Search for the cell housing the specified text and yield its [X, Y] center coordinate. 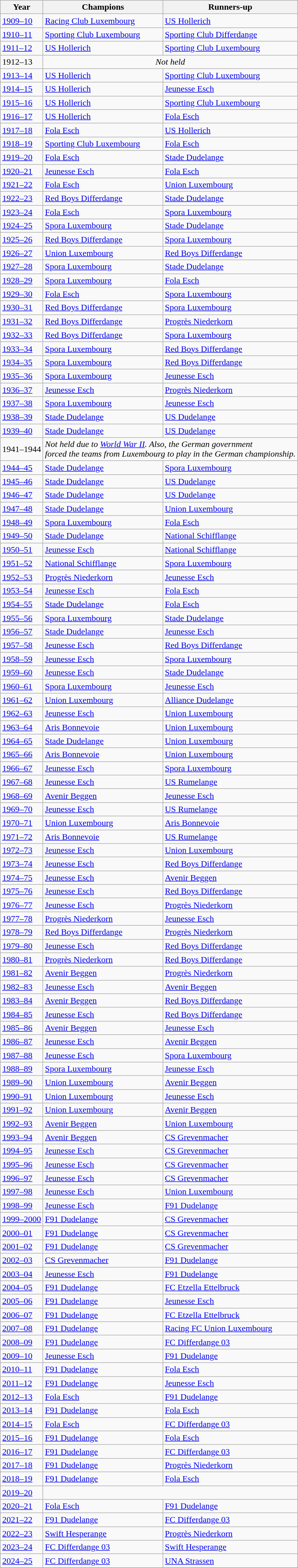
2001–02 [22, 1246]
1968–69 [22, 795]
1987–88 [22, 1055]
2009–10 [22, 1356]
1980–81 [22, 960]
1981–82 [22, 973]
1963–64 [22, 727]
2008–09 [22, 1342]
1961–62 [22, 700]
1975–76 [22, 891]
1977–78 [22, 919]
1954–55 [22, 604]
Not held due to World War II. Also, the German government forced the teams from Luxembourg to play in the German championship. [170, 449]
1921–22 [22, 185]
Racing FC Union Luxembourg [231, 1329]
2017–18 [22, 1465]
1991–92 [22, 1110]
2024–25 [22, 1561]
1933–34 [22, 349]
1986–87 [22, 1041]
1970–71 [22, 823]
1925–26 [22, 239]
1909–10 [22, 21]
1947–48 [22, 509]
1920–21 [22, 171]
1936–37 [22, 389]
1912–13 [22, 62]
Runners-up [231, 7]
1985–86 [22, 1028]
2003–04 [22, 1274]
1932–33 [22, 335]
1949–50 [22, 536]
1913–14 [22, 75]
UNA Strassen [231, 1561]
Racing Club Luxembourg [103, 21]
1926–27 [22, 253]
1984–85 [22, 1014]
1946–47 [22, 495]
1929–30 [22, 294]
1993–94 [22, 1137]
1992–93 [22, 1124]
1928–29 [22, 280]
1937–38 [22, 403]
Not held [170, 62]
1988–89 [22, 1069]
Alliance Dudelange [231, 700]
Sporting Club Differdange [231, 34]
1952–53 [22, 577]
2006–07 [22, 1315]
1998–99 [22, 1205]
1964–65 [22, 741]
2019–20 [22, 1492]
1931–32 [22, 321]
1938–39 [22, 417]
1990–91 [22, 1096]
1997–98 [22, 1192]
2002–03 [22, 1260]
1910–11 [22, 34]
1958–59 [22, 659]
1976–77 [22, 905]
Champions [103, 7]
1966–67 [22, 768]
1957–58 [22, 645]
1999–2000 [22, 1219]
1967–68 [22, 782]
1959–60 [22, 673]
1956–57 [22, 632]
1962–63 [22, 714]
1924–25 [22, 226]
1969–70 [22, 809]
1927–28 [22, 267]
2023–24 [22, 1547]
1974–75 [22, 878]
1971–72 [22, 837]
1978–79 [22, 932]
1911–12 [22, 48]
1941–1944 [22, 449]
2010–11 [22, 1369]
1948–49 [22, 522]
1934–35 [22, 362]
1945–46 [22, 481]
1994–95 [22, 1151]
2018–19 [22, 1479]
1983–84 [22, 1000]
1972–73 [22, 850]
1923–24 [22, 212]
1935–36 [22, 376]
2000–01 [22, 1233]
1916–17 [22, 116]
1922–23 [22, 199]
2015–16 [22, 1438]
1979–80 [22, 946]
1930–31 [22, 308]
1950–51 [22, 550]
1919–20 [22, 157]
1944–45 [22, 468]
2012–13 [22, 1397]
2021–22 [22, 1520]
1953–54 [22, 591]
1995–96 [22, 1165]
2013–14 [22, 1410]
1951–52 [22, 563]
1960–61 [22, 686]
1917–18 [22, 130]
2007–08 [22, 1329]
2014–15 [22, 1424]
1914–15 [22, 89]
2020–21 [22, 1506]
1982–83 [22, 987]
1996–97 [22, 1178]
2022–23 [22, 1534]
1973–74 [22, 864]
1989–90 [22, 1083]
2011–12 [22, 1383]
2005–06 [22, 1301]
1915–16 [22, 103]
1918–19 [22, 144]
1955–56 [22, 618]
1965–66 [22, 755]
Year [22, 7]
2016–17 [22, 1451]
1939–40 [22, 431]
2004–05 [22, 1288]
